Output the [x, y] coordinate of the center of the cell containing the given text.  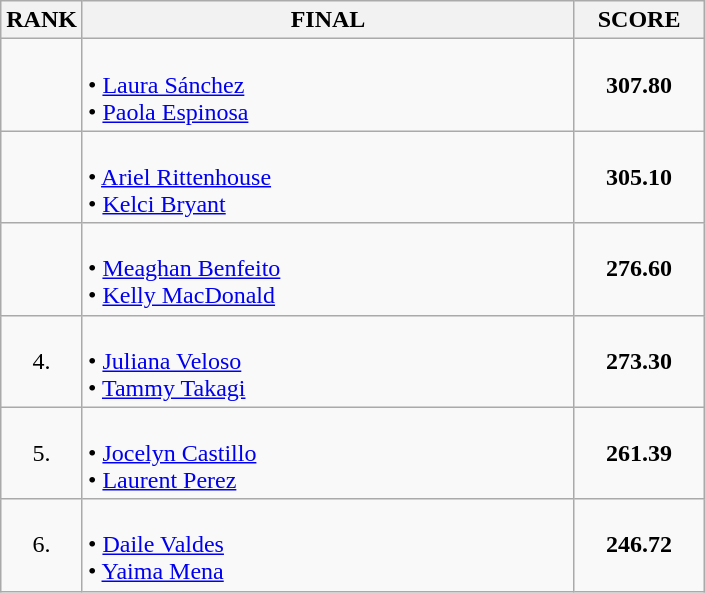
SCORE [640, 20]
6. [42, 545]
261.39 [640, 453]
• Daile Valdes• Yaima Mena [328, 545]
RANK [42, 20]
246.72 [640, 545]
• Meaghan Benfeito• Kelly MacDonald [328, 269]
5. [42, 453]
4. [42, 361]
305.10 [640, 177]
273.30 [640, 361]
FINAL [328, 20]
• Ariel Rittenhouse• Kelci Bryant [328, 177]
307.80 [640, 85]
276.60 [640, 269]
• Juliana Veloso• Tammy Takagi [328, 361]
• Jocelyn Castillo• Laurent Perez [328, 453]
• Laura Sánchez• Paola Espinosa [328, 85]
